Return the [x, y] coordinate for the center point of the cell that contains the specified text.  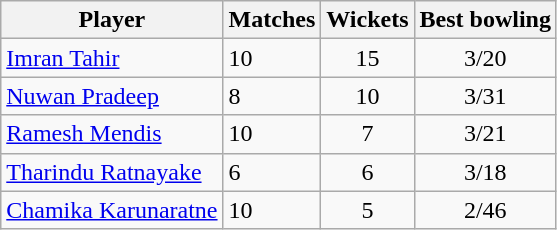
2/46 [485, 210]
15 [368, 58]
3/21 [485, 134]
Nuwan Pradeep [112, 96]
Imran Tahir [112, 58]
8 [272, 96]
Tharindu Ratnayake [112, 172]
Best bowling [485, 20]
5 [368, 210]
Player [112, 20]
Chamika Karunaratne [112, 210]
Ramesh Mendis [112, 134]
3/20 [485, 58]
Matches [272, 20]
7 [368, 134]
Wickets [368, 20]
3/31 [485, 96]
3/18 [485, 172]
